Identify which cell holds the provided text, then report its [x, y] central coordinate. 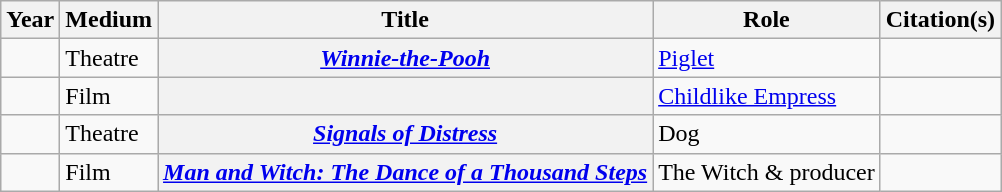
Year [30, 20]
Medium [109, 20]
Man and Witch: The Dance of a Thousand Steps [406, 172]
Citation(s) [940, 20]
Piglet [767, 58]
The Witch & producer [767, 172]
Dog [767, 134]
Role [767, 20]
Title [406, 20]
Childlike Empress [767, 96]
Signals of Distress [406, 134]
Winnie-the-Pooh [406, 58]
